Pinpoint the cell where the given text exists, returning its [x, y] midpoint coordinate. 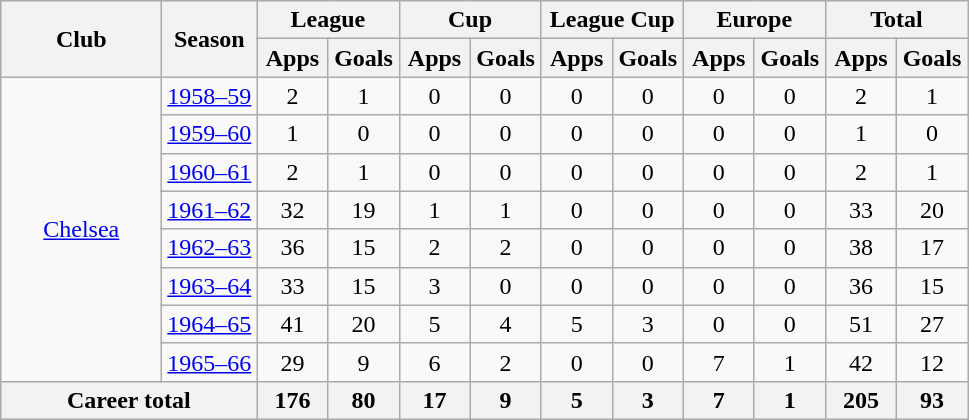
Season [210, 39]
41 [292, 324]
Europe [754, 20]
29 [292, 362]
19 [364, 210]
12 [932, 362]
176 [292, 400]
Club [82, 39]
1963–64 [210, 286]
80 [364, 400]
93 [932, 400]
League [328, 20]
Chelsea [82, 229]
38 [860, 248]
1959–60 [210, 134]
League Cup [612, 20]
205 [860, 400]
Career total [129, 400]
1965–66 [210, 362]
6 [434, 362]
4 [506, 324]
1960–61 [210, 172]
32 [292, 210]
27 [932, 324]
Cup [470, 20]
1964–65 [210, 324]
42 [860, 362]
1961–62 [210, 210]
Total [896, 20]
1958–59 [210, 96]
51 [860, 324]
1962–63 [210, 248]
